Capture the cell that displays the provided text and extract its [X, Y] central coordinate. 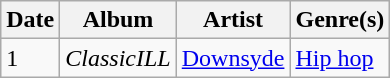
ClassicILL [118, 58]
1 [30, 58]
Downsyde [233, 58]
Hip hop [340, 58]
Date [30, 20]
Album [118, 20]
Artist [233, 20]
Genre(s) [340, 20]
